From the cell containing the given text, extract its center point as [X, Y] coordinate. 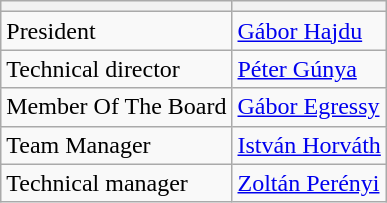
Technical manager [116, 183]
Technical director [116, 69]
President [116, 31]
István Horváth [309, 145]
Péter Gúnya [309, 69]
Member Of The Board [116, 107]
Zoltán Perényi [309, 183]
Team Manager [116, 145]
Gábor Hajdu [309, 31]
Gábor Egressy [309, 107]
